Find where the given text appears and provide that cell's center as (x, y) coordinate. 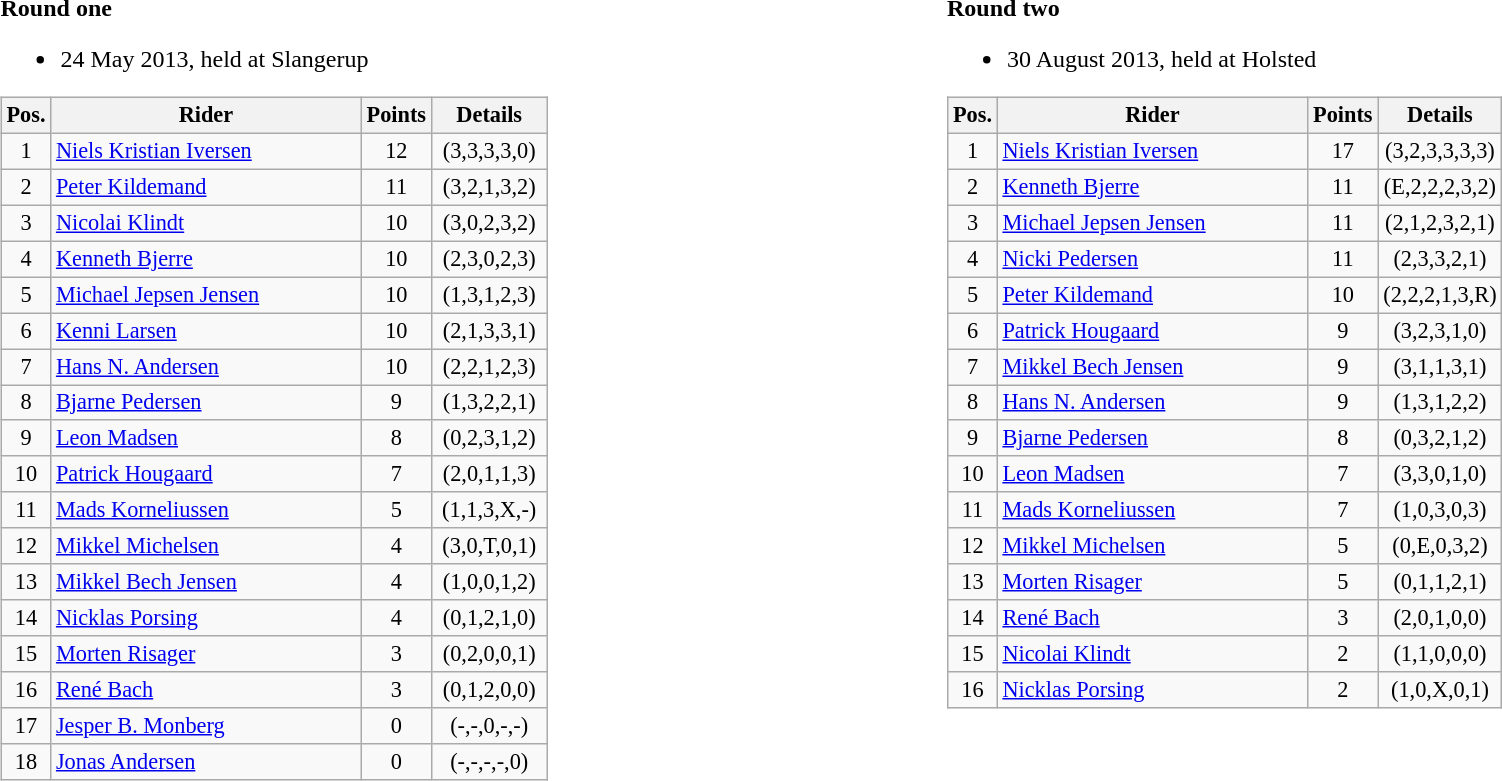
(3,0,T,0,1) (490, 546)
(1,0,0,1,2) (490, 582)
Kenni Larsen (206, 331)
(3,2,3,1,0) (1440, 331)
(3,2,1,3,2) (490, 187)
(3,3,3,3,0) (490, 151)
Nicki Pedersen (1152, 259)
(0,3,2,1,2) (1440, 438)
Jesper B. Monberg (206, 726)
(2,3,0,2,3) (490, 259)
(2,2,2,1,3,R) (1440, 295)
(2,1,2,3,2,1) (1440, 223)
(1,1,3,X,-) (490, 510)
(2,2,1,2,3) (490, 367)
(3,1,1,3,1) (1440, 367)
(2,3,3,2,1) (1440, 259)
(-,-,-,-,0) (490, 762)
(2,1,3,3,1) (490, 331)
(1,0,3,0,3) (1440, 510)
(1,1,0,0,0) (1440, 654)
(-,-,0,-,-) (490, 726)
(1,3,1,2,2) (1440, 402)
(E,2,2,2,3,2) (1440, 187)
(0,2,0,0,1) (490, 654)
(3,2,3,3,3,3) (1440, 151)
(0,1,2,1,0) (490, 618)
(0,1,1,2,1) (1440, 582)
Jonas Andersen (206, 762)
(3,3,0,1,0) (1440, 474)
(0,2,3,1,2) (490, 438)
18 (26, 762)
(1,3,2,2,1) (490, 402)
(0,E,0,3,2) (1440, 546)
(2,0,1,1,3) (490, 474)
(2,0,1,0,0) (1440, 618)
(1,3,1,2,3) (490, 295)
(3,0,2,3,2) (490, 223)
(1,0,X,0,1) (1440, 690)
(0,1,2,0,0) (490, 690)
